Capture the cell that displays the provided text and extract its [x, y] central coordinate. 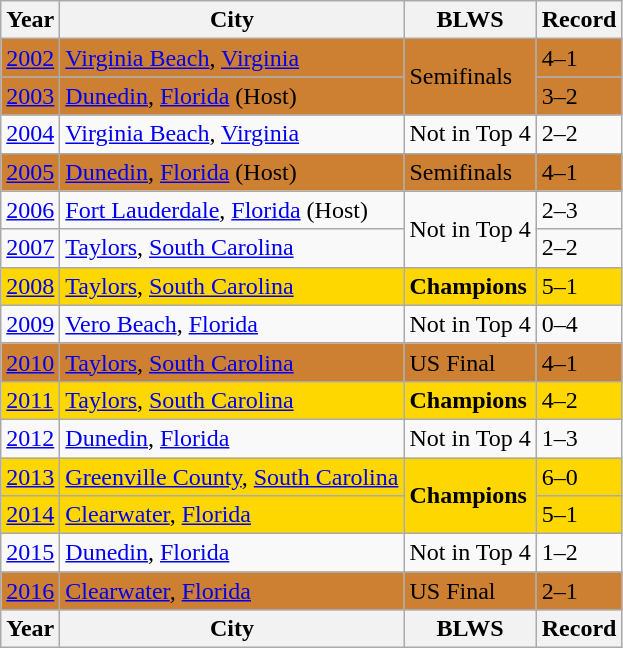
2006 [30, 210]
2010 [30, 362]
2002 [30, 58]
2–1 [579, 591]
Fort Lauderdale, Florida (Host) [232, 210]
0–4 [579, 324]
6–0 [579, 477]
2011 [30, 400]
2004 [30, 134]
2005 [30, 172]
4–2 [579, 400]
2008 [30, 286]
2–3 [579, 210]
2014 [30, 515]
2015 [30, 553]
2003 [30, 96]
Vero Beach, Florida [232, 324]
Greenville County, South Carolina [232, 477]
3–2 [579, 96]
2009 [30, 324]
2016 [30, 591]
2007 [30, 248]
2013 [30, 477]
1–3 [579, 438]
2012 [30, 438]
1–2 [579, 553]
